Pinpoint the cell where the given text exists, returning its [x, y] midpoint coordinate. 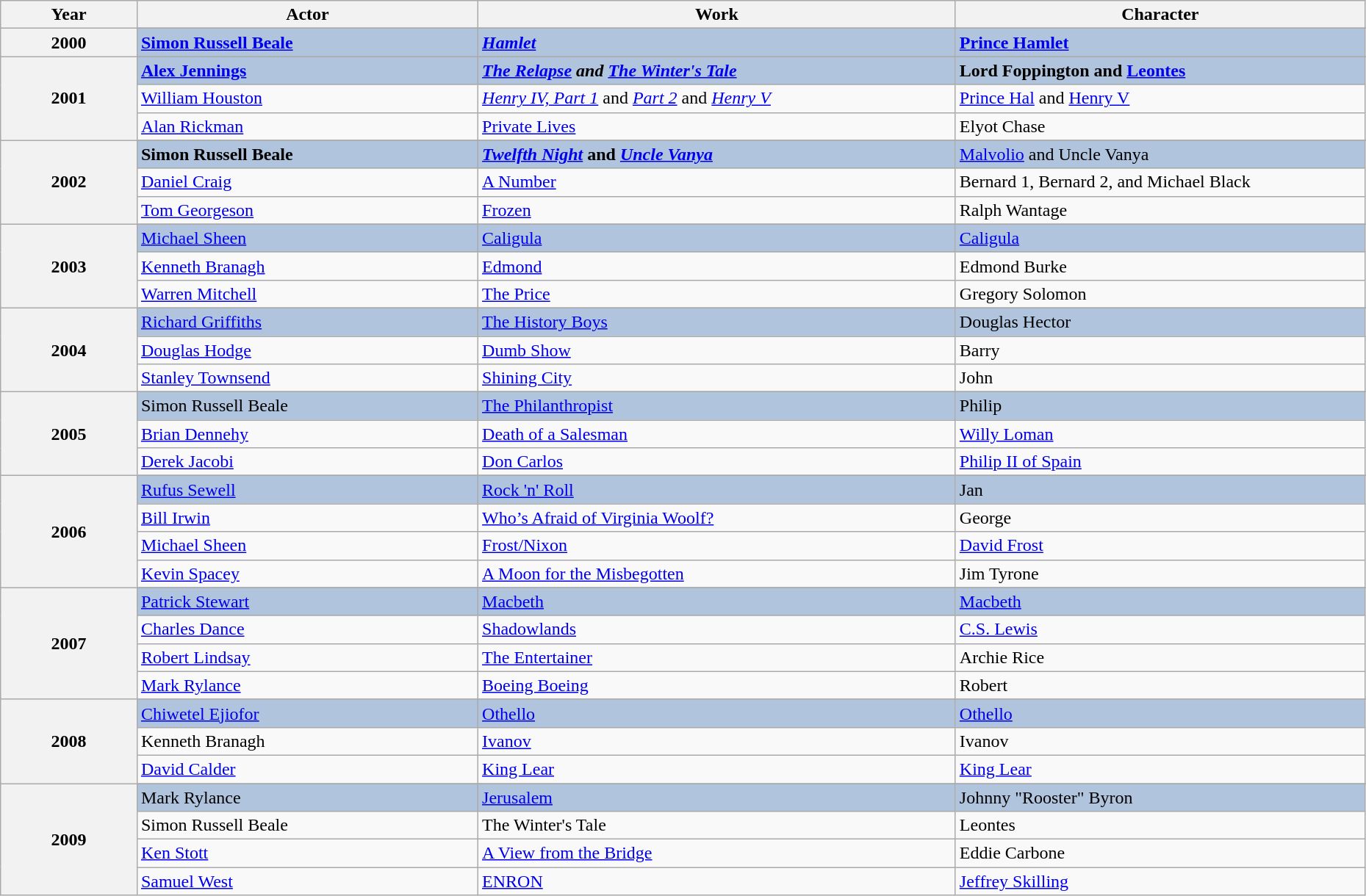
2007 [69, 643]
2004 [69, 350]
The Relapse and The Winter's Tale [717, 71]
Leontes [1160, 825]
Malvolio and Uncle Vanya [1160, 154]
Charles Dance [307, 629]
Derek Jacobi [307, 462]
2005 [69, 434]
Bernard 1, Bernard 2, and Michael Black [1160, 182]
Private Lives [717, 126]
Character [1160, 15]
2001 [69, 98]
2002 [69, 182]
Frozen [717, 210]
Dumb Show [717, 350]
Richard Griffiths [307, 322]
2006 [69, 532]
Jerusalem [717, 797]
Patrick Stewart [307, 601]
A Moon for the Misbegotten [717, 574]
The Winter's Tale [717, 825]
Shining City [717, 378]
Robert [1160, 685]
Gregory Solomon [1160, 294]
Rock 'n' Roll [717, 490]
Hamlet [717, 43]
Douglas Hector [1160, 322]
Samuel West [307, 881]
Edmond Burke [1160, 266]
Twelfth Night and Uncle Vanya [717, 154]
Elyot Chase [1160, 126]
C.S. Lewis [1160, 629]
Robert Lindsay [307, 657]
Barry [1160, 350]
Rufus Sewell [307, 490]
Warren Mitchell [307, 294]
Boeing Boeing [717, 685]
Shadowlands [717, 629]
The Philanthropist [717, 406]
Jeffrey Skilling [1160, 881]
David Calder [307, 769]
Kevin Spacey [307, 574]
The Entertainer [717, 657]
John [1160, 378]
A View from the Bridge [717, 853]
Bill Irwin [307, 518]
2003 [69, 266]
Willy Loman [1160, 434]
Frost/Nixon [717, 546]
Philip [1160, 406]
Prince Hamlet [1160, 43]
Brian Dennehy [307, 434]
Year [69, 15]
William Houston [307, 98]
Prince Hal and Henry V [1160, 98]
Edmond [717, 266]
Don Carlos [717, 462]
Douglas Hodge [307, 350]
2008 [69, 741]
Alex Jennings [307, 71]
Work [717, 15]
Jim Tyrone [1160, 574]
Ralph Wantage [1160, 210]
Lord Foppington and Leontes [1160, 71]
Philip II of Spain [1160, 462]
The History Boys [717, 322]
2000 [69, 43]
Alan Rickman [307, 126]
Stanley Townsend [307, 378]
Johnny "Rooster" Byron [1160, 797]
George [1160, 518]
Archie Rice [1160, 657]
Chiwetel Ejiofor [307, 713]
Daniel Craig [307, 182]
ENRON [717, 881]
2009 [69, 839]
Actor [307, 15]
Eddie Carbone [1160, 853]
Jan [1160, 490]
Tom Georgeson [307, 210]
Who’s Afraid of Virginia Woolf? [717, 518]
Ken Stott [307, 853]
Henry IV, Part 1 and Part 2 and Henry V [717, 98]
A Number [717, 182]
Death of a Salesman [717, 434]
David Frost [1160, 546]
The Price [717, 294]
